Determine the [x, y] coordinate at the center of the cell enclosing the given text.  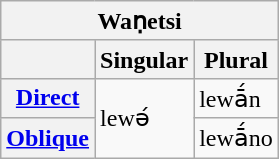
Singular [144, 59]
Oblique [48, 138]
lewā́n [236, 98]
Direct [48, 98]
lewā́no [236, 138]
Waṇetsi [140, 21]
Plural [236, 59]
lewә́ [144, 118]
